Return the (X, Y) coordinate for the center point of the cell that contains the specified text.  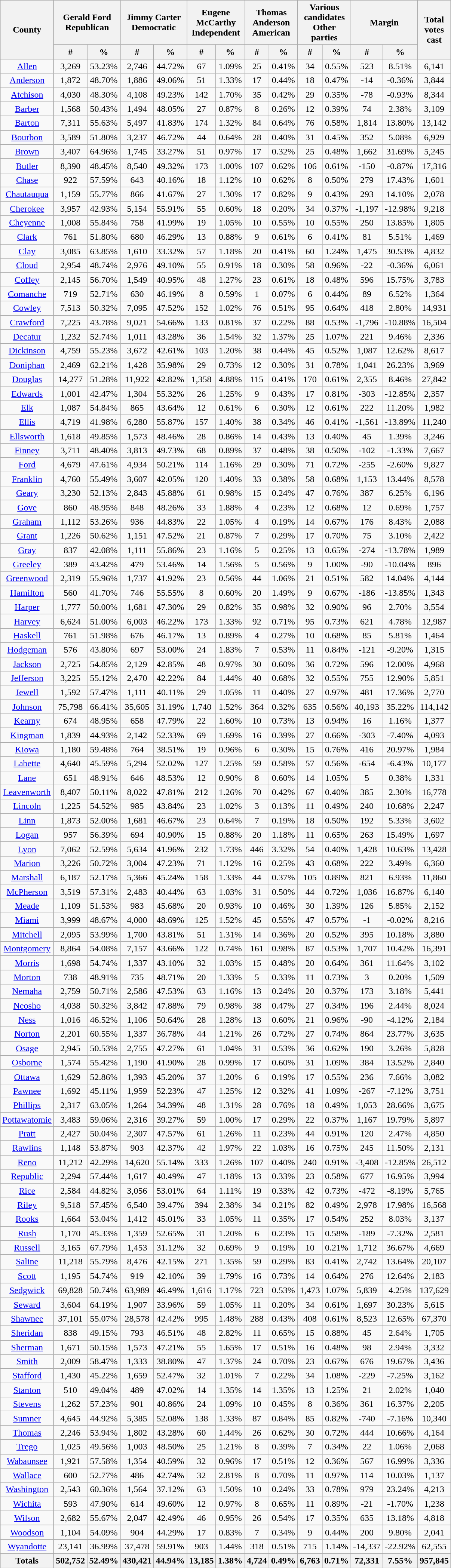
896 (435, 564)
1,886 (137, 80)
55.42% (104, 1062)
48.46% (171, 436)
23,141 (70, 1546)
5.08% (400, 137)
352 (366, 137)
-274 (366, 550)
55.12% (104, 678)
30.23% (400, 1304)
Washington (27, 1489)
3,969 (435, 365)
0.46% (283, 906)
10.42% (400, 949)
1.27% (230, 280)
Grant (27, 536)
1,959 (137, 1091)
1.60% (230, 721)
53.23% (104, 66)
6,763 (310, 1561)
Jimmy CarterDemocratic (154, 22)
Margin (384, 22)
8,390 (70, 166)
55.55% (171, 593)
57.58% (104, 1461)
48.67% (104, 920)
Wyandotte (27, 1546)
67,370 (435, 1319)
1.88% (230, 507)
250 (366, 223)
1.79% (230, 1276)
Johnson (27, 707)
232 (201, 849)
1,617 (137, 1176)
10,177 (435, 764)
Rooks (27, 1219)
14,277 (70, 379)
995 (201, 1319)
658 (137, 721)
Morris (27, 963)
43.66% (171, 949)
39 (201, 1276)
1,153 (366, 479)
41.90% (171, 1062)
1,659 (137, 1376)
56.39% (104, 835)
-22 (366, 266)
5,294 (137, 764)
40 (257, 678)
3.26% (400, 1048)
Edwards (27, 393)
55.91% (171, 208)
Lane (27, 778)
50.72% (104, 863)
1,109 (70, 906)
502,752 (70, 1561)
2,746 (137, 66)
53.26% (104, 522)
Hodgeman (27, 650)
35.22% (400, 707)
67.79% (104, 1248)
43.78% (104, 322)
12,987 (435, 621)
444 (366, 1433)
2,586 (137, 991)
48.45% (104, 166)
4,724 (257, 1561)
2,184 (435, 1020)
479 (137, 564)
Finney (27, 451)
68 (201, 451)
0.59% (230, 294)
1,053 (366, 1105)
3,085 (70, 251)
1,003 (137, 1447)
4,000 (137, 920)
13,428 (435, 849)
43.64% (171, 408)
865 (137, 408)
293 (366, 194)
1,705 (435, 1333)
3,165 (70, 1248)
59.06% (104, 1119)
1,333 (137, 1362)
-0.87% (400, 166)
40.49% (171, 1176)
Pottawatomie (27, 1119)
2,294 (70, 1176)
1,195 (70, 1276)
3,999 (70, 920)
46.29% (171, 237)
6,624 (70, 621)
-186 (366, 593)
694 (137, 835)
52.74% (104, 337)
44.82% (104, 1191)
Pratt (27, 1134)
152 (201, 308)
31.19% (171, 707)
11,922 (137, 379)
42.47% (104, 393)
-102 (366, 451)
114,142 (435, 707)
Rush (27, 1233)
Chautauqua (27, 194)
Thomas (27, 1433)
74 (366, 109)
-3,408 (366, 1162)
1,700 (137, 935)
1,839 (70, 735)
0.83% (230, 1532)
49.23% (171, 95)
23.24% (400, 1489)
-472 (366, 1191)
1,564 (137, 1489)
1,238 (435, 1504)
40.16% (171, 180)
2,009 (70, 1362)
2,543 (70, 1489)
47.57% (171, 1134)
10.66% (400, 1433)
45.22% (104, 1376)
10.18% (400, 935)
1,509 (435, 977)
Dickinson (27, 351)
2,183 (435, 1276)
11.50% (400, 1148)
1,740 (201, 707)
-7.25% (400, 1376)
1,629 (70, 1077)
27,842 (435, 379)
46.67% (171, 820)
957,845 (435, 1561)
Ottawa (27, 1077)
142 (201, 95)
55.07% (104, 1319)
2.81% (230, 1475)
Anderson (27, 80)
47.23% (171, 863)
486 (137, 1475)
59.91% (171, 1546)
46.52% (104, 1020)
57.59% (104, 180)
Allen (27, 66)
384 (366, 1062)
33.32% (171, 251)
4,164 (435, 1433)
Wilson (27, 1518)
48.53% (171, 778)
3,602 (435, 820)
1,180 (70, 749)
4,640 (70, 764)
13.80% (400, 123)
12.65% (400, 1319)
161 (257, 949)
63.85% (104, 251)
674 (70, 721)
1,745 (137, 151)
72,331 (366, 1561)
Elk (27, 408)
0.94% (337, 721)
174 (201, 123)
755 (366, 678)
Norton (27, 1034)
Eugene McCarthyIndependent (216, 22)
1,907 (137, 1304)
48.26% (171, 507)
Clay (27, 251)
62,555 (435, 1546)
170 (310, 379)
42.10% (171, 1276)
44.72% (171, 66)
Nemaha (27, 991)
-10.04% (400, 564)
1,549 (137, 280)
55.23% (104, 351)
40,193 (366, 707)
3,842 (137, 1006)
1,025 (70, 1447)
6,929 (435, 137)
985 (137, 806)
1.97% (230, 1148)
4,030 (70, 95)
40.86% (171, 1404)
245 (366, 1148)
Jewell (27, 693)
12.62% (400, 351)
1,264 (137, 1105)
919 (137, 1276)
746 (137, 593)
8,344 (435, 95)
2,246 (70, 1433)
2,131 (435, 1148)
418 (366, 308)
1.70% (230, 95)
651 (70, 778)
48.30% (104, 95)
Brown (27, 151)
41.96% (171, 849)
82 (310, 1205)
2,317 (70, 1105)
2,759 (70, 991)
1,494 (137, 109)
-14 (366, 80)
31.69% (400, 151)
17.98% (400, 1205)
6.52% (400, 294)
23.77% (400, 1034)
Stafford (27, 1376)
3,844 (435, 80)
Sedgwick (27, 1290)
43.84% (171, 806)
53.46% (171, 564)
3,751 (435, 1091)
1.30% (230, 194)
Gerald FordRepublican (87, 22)
3,519 (70, 892)
2,422 (435, 536)
45.11% (104, 1091)
1,040 (435, 1390)
50.64% (171, 1020)
Republic (27, 1176)
735 (137, 977)
13.44% (400, 479)
55.49% (104, 479)
3,162 (435, 1376)
0.13% (283, 806)
41 (310, 1091)
1,872 (70, 80)
4,679 (70, 465)
2,095 (70, 935)
957 (70, 835)
2,682 (70, 1518)
979 (366, 1489)
3.18% (400, 991)
51.28% (104, 379)
Cheyenne (27, 223)
14.04% (400, 579)
4.25% (400, 1290)
39.27% (171, 1119)
92 (257, 621)
54 (310, 849)
40.44% (171, 892)
-1,561 (366, 422)
49.04% (104, 1390)
Saline (27, 1262)
52.17% (104, 877)
2,725 (70, 664)
70 (257, 792)
37.12% (171, 1489)
-13.85% (400, 593)
983 (137, 906)
936 (137, 522)
40.59% (171, 1461)
3,994 (435, 1176)
Meade (27, 906)
-1,197 (366, 208)
Atchison (27, 95)
3,102 (435, 963)
1,377 (435, 721)
88 (310, 322)
57.44% (104, 1176)
Rawlins (27, 1148)
567 (366, 1461)
16,391 (435, 949)
Clark (27, 237)
1,359 (137, 1233)
8,540 (137, 166)
2,047 (137, 1518)
10.68% (400, 806)
Harper (27, 607)
1,698 (70, 963)
-1.70% (400, 1504)
43.42% (104, 564)
1.54% (230, 337)
Cowley (27, 308)
46.19% (171, 294)
600 (70, 1475)
157 (201, 422)
5.33% (400, 820)
2,355 (366, 379)
-7.16% (400, 1418)
7,062 (70, 849)
1,671 (70, 1347)
904 (137, 1532)
2,976 (137, 266)
4,759 (70, 351)
2,316 (137, 1119)
758 (137, 223)
57.31% (104, 892)
1,475 (366, 251)
3,004 (137, 863)
764 (137, 749)
2.30% (400, 792)
1,814 (366, 123)
Shawnee (27, 1319)
16.99% (400, 1461)
3,483 (70, 1119)
0.75% (337, 1148)
1.08% (337, 1376)
2.70% (400, 607)
42.61% (171, 351)
31.12% (171, 1248)
Comanche (27, 294)
1,106 (137, 1020)
Harvey (27, 621)
36.78% (171, 1034)
Ellsworth (27, 436)
221 (366, 337)
1.14% (337, 1546)
3,880 (435, 935)
387 (366, 493)
53.99% (104, 935)
115 (257, 379)
5,765 (435, 1191)
52.13% (104, 493)
8,024 (435, 1006)
54.09% (104, 1532)
1,036 (366, 892)
16.87% (400, 892)
Montgomery (27, 949)
-6.43% (400, 764)
Reno (27, 1162)
Riley (27, 1205)
42.08% (104, 550)
50.21% (171, 465)
1,159 (70, 194)
1.65% (230, 1347)
55.96% (104, 579)
42.22% (171, 678)
36.99% (104, 1546)
922 (70, 180)
Rice (27, 1191)
51.53% (104, 906)
41.83% (171, 123)
45.01% (171, 1219)
-9.20% (400, 650)
723 (257, 1290)
5,851 (435, 678)
0.99% (230, 1062)
13,142 (435, 123)
621 (366, 621)
9,218 (435, 208)
1,610 (137, 251)
12.64% (400, 1276)
54.85% (104, 664)
1,011 (137, 337)
62.21% (104, 365)
-1.33% (400, 451)
3,436 (435, 1362)
6,061 (435, 266)
-12.98% (400, 208)
Logan (27, 835)
46.22% (171, 621)
1,757 (435, 507)
2,755 (137, 1048)
5,839 (366, 1290)
16.37% (400, 1404)
1,393 (137, 1077)
408 (310, 1319)
42.29% (104, 1162)
55.84% (104, 223)
3,109 (435, 109)
Wichita (27, 1504)
49.56% (104, 1447)
13,185 (201, 1561)
41.92% (171, 579)
-189 (366, 1233)
1,016 (70, 1020)
8,216 (435, 920)
2,145 (70, 280)
4.88% (230, 379)
1,574 (70, 1062)
64.96% (104, 151)
0.26% (283, 109)
-7.12% (400, 1091)
176 (366, 522)
54.66% (171, 322)
271 (201, 1262)
50.74% (104, 1290)
56.70% (104, 280)
96 (366, 607)
1,805 (435, 223)
-740 (366, 1418)
47.30% (171, 607)
133 (201, 322)
7,095 (137, 308)
481 (366, 693)
45.88% (171, 493)
-21 (366, 1504)
2.82% (230, 1333)
20,107 (435, 1262)
614 (137, 1504)
5,497 (137, 123)
3,635 (435, 1034)
1,662 (366, 151)
7,667 (435, 451)
Ness (27, 1020)
489 (137, 1390)
60.36% (104, 1489)
45.59% (104, 764)
1,921 (70, 1461)
Mitchell (27, 935)
49.73% (171, 451)
1,304 (137, 393)
2,201 (70, 1034)
59.48% (104, 749)
1,618 (70, 436)
394 (201, 1205)
279 (366, 180)
1.69% (230, 735)
9.80% (400, 1532)
1,777 (70, 607)
Hamilton (27, 593)
1.04% (230, 1048)
1,982 (435, 408)
-0.93% (400, 95)
55.77% (104, 194)
1,354 (137, 1461)
582 (366, 579)
49.85% (104, 436)
36.67% (400, 1248)
3.49% (400, 863)
11,212 (70, 1162)
697 (137, 650)
50.15% (104, 1347)
Osborne (27, 1062)
16.95% (400, 1176)
54.52% (104, 806)
4,818 (435, 1518)
7.66% (400, 1077)
Wabaunsee (27, 1461)
560 (70, 593)
Stanton (27, 1390)
837 (70, 550)
5.85% (400, 906)
Gove (27, 507)
6,196 (435, 493)
4,108 (137, 95)
Marshall (27, 877)
2,205 (435, 1404)
15.75% (400, 280)
364 (257, 707)
Leavenworth (27, 792)
-10.88% (400, 322)
5,366 (137, 877)
2.02% (400, 1390)
1,225 (70, 806)
Decatur (27, 337)
3,711 (70, 451)
13.64% (400, 1262)
263 (366, 835)
42.85% (171, 664)
6.25% (400, 493)
1,331 (435, 778)
64.19% (104, 1304)
6,280 (137, 422)
2,142 (137, 735)
1,453 (137, 1248)
4,760 (70, 479)
1,592 (70, 693)
137,629 (435, 1290)
11,218 (70, 1262)
-7.40% (400, 735)
Chase (27, 180)
49.06% (171, 80)
125 (201, 920)
Linn (27, 820)
4,850 (435, 1134)
Sheridan (27, 1333)
40.11% (171, 693)
212 (201, 792)
3,783 (435, 280)
57.45% (104, 1205)
26,512 (435, 1162)
47.79% (171, 721)
Greeley (27, 564)
5,441 (435, 991)
Thomas AndersonAmerican (271, 22)
42.74% (171, 1475)
276 (366, 1276)
43.80% (104, 650)
1,473 (310, 1290)
46.49% (171, 1290)
64 (201, 1191)
5,245 (435, 151)
3,137 (435, 1219)
2,770 (435, 693)
-8.19% (400, 1191)
3,332 (435, 1347)
48.50% (171, 1447)
16,504 (435, 322)
3,675 (435, 1105)
2,954 (70, 266)
1,984 (435, 749)
1,737 (137, 579)
1.24% (337, 251)
7,225 (70, 322)
5,615 (435, 1304)
1.11% (230, 1191)
719 (70, 294)
33.96% (171, 1304)
52.08% (171, 1418)
6,540 (137, 1205)
47.88% (171, 1006)
52.33% (171, 735)
69,828 (70, 1290)
44.29% (171, 1532)
Jefferson (27, 678)
2.94% (400, 1347)
8,022 (137, 792)
47.81% (171, 792)
1,262 (70, 1404)
5,634 (137, 849)
34.39% (171, 1105)
Totals (27, 1561)
Lyon (27, 849)
50.04% (104, 1134)
16,778 (435, 792)
2,068 (435, 1447)
50.71% (104, 991)
1,170 (70, 1233)
Greenwood (27, 579)
50.00% (104, 607)
2,357 (435, 393)
3,957 (70, 208)
523 (366, 66)
Kingman (27, 735)
County (27, 30)
37,101 (70, 1319)
3,589 (70, 137)
Franklin (27, 479)
Graham (27, 522)
8,476 (137, 1262)
14,620 (137, 1162)
1,802 (137, 1433)
14,931 (435, 308)
1.73% (230, 849)
Russell (27, 1248)
8.51% (400, 66)
5,385 (137, 1418)
-0.02% (400, 920)
58.47% (104, 1362)
60.55% (104, 1034)
446 (257, 849)
1,343 (435, 593)
Scott (27, 1276)
50.62% (104, 536)
2,088 (435, 522)
8,523 (366, 1319)
-267 (366, 1091)
838 (70, 1333)
-13.89% (400, 422)
901 (137, 1404)
9,518 (70, 1205)
50.11% (104, 792)
2.47% (400, 1134)
2,152 (435, 906)
Woodson (27, 1532)
7.55% (400, 1561)
1,226 (70, 536)
1,568 (70, 109)
0.86% (230, 436)
42.93% (104, 208)
4,645 (70, 1418)
75,798 (70, 707)
28.66% (400, 1105)
Trego (27, 1447)
35.98% (171, 365)
677 (366, 1176)
389 (70, 564)
680 (137, 237)
55.63% (104, 123)
106 (310, 166)
1.32% (230, 123)
3,407 (70, 151)
13.18% (400, 1518)
49.32% (171, 166)
1,315 (435, 650)
6,140 (435, 892)
47.02% (171, 1390)
510 (70, 1390)
Cherokee (27, 208)
0.66% (337, 735)
Pawnee (27, 1091)
45.68% (171, 906)
2,742 (366, 1262)
54.84% (104, 408)
39.47% (171, 1205)
57.23% (104, 1404)
1.50% (230, 1489)
57.47% (104, 693)
14.10% (400, 194)
66.41% (104, 707)
860 (70, 507)
576 (70, 650)
52.59% (104, 849)
1,664 (70, 1219)
-2.60% (400, 465)
17.36% (400, 693)
158 (201, 877)
1.01% (230, 1376)
126 (366, 906)
13.85% (400, 223)
Stevens (27, 1404)
7,157 (137, 949)
3,336 (435, 1461)
42.05% (171, 479)
52.86% (104, 1077)
75 (366, 536)
2.64% (400, 1333)
395 (366, 935)
Barton (27, 123)
Wallace (27, 1475)
10.63% (400, 849)
1,712 (366, 1248)
1,430 (70, 1376)
848 (137, 507)
-1 (366, 920)
738 (70, 977)
122 (201, 949)
4,719 (70, 422)
Barber (27, 109)
Butler (27, 166)
6,187 (70, 877)
41.98% (104, 422)
Doniphan (27, 365)
49.15% (104, 1333)
6,360 (435, 863)
3,269 (70, 66)
8,407 (70, 792)
138 (201, 1418)
-7.32% (400, 1233)
Jackson (27, 664)
3,813 (137, 451)
55.79% (104, 1262)
41.99% (171, 223)
4,832 (435, 251)
11,240 (435, 422)
42.49% (171, 1518)
-14,337 (366, 1546)
48.05% (171, 109)
48.70% (104, 80)
52.77% (104, 1475)
-1,796 (366, 322)
2.44% (400, 1006)
7,311 (70, 123)
793 (137, 1333)
1,001 (70, 393)
50.53% (104, 1048)
30.53% (400, 251)
1,601 (435, 180)
53.87% (104, 1148)
38.80% (171, 1362)
2,041 (435, 1532)
3,230 (70, 493)
89 (366, 294)
-4.12% (400, 1020)
3,225 (70, 678)
1,008 (70, 223)
63,989 (137, 1290)
190 (366, 1048)
53.94% (104, 1433)
46.51% (171, 1333)
63.05% (104, 1105)
55.14% (171, 1162)
866 (137, 194)
385 (366, 792)
40.90% (171, 835)
38.51% (171, 749)
593 (70, 1504)
2,469 (70, 365)
0.07% (283, 294)
48.69% (171, 920)
1.48% (230, 1319)
2,129 (137, 664)
1.83% (230, 650)
630 (137, 294)
2,843 (137, 493)
47.90% (104, 1504)
9.46% (400, 337)
3,056 (137, 1191)
Geary (27, 493)
0.93% (230, 906)
2,840 (435, 1062)
Gray (27, 550)
5,154 (137, 208)
55.87% (171, 422)
44.92% (104, 1418)
4,093 (435, 735)
288 (257, 1319)
Douglas (27, 379)
643 (137, 180)
2,078 (435, 194)
-22.92% (400, 1546)
1.28% (230, 1020)
196 (366, 1006)
8.43% (400, 522)
12.90% (400, 678)
1.17% (230, 1290)
55.32% (171, 393)
-13.78% (400, 550)
Sherman (27, 1347)
9,827 (435, 465)
45.33% (104, 1233)
2,945 (70, 1048)
98 (366, 1347)
646 (137, 778)
8,617 (435, 351)
2,978 (366, 1205)
Marion (27, 863)
10,340 (435, 1418)
6.93% (400, 877)
47.53% (171, 991)
1.38% (230, 1561)
41.70% (104, 593)
47.21% (171, 1347)
333 (201, 1162)
42.42% (171, 1319)
81 (366, 237)
20.97% (400, 749)
-150 (366, 166)
Kearny (27, 721)
11,860 (435, 877)
6,141 (435, 66)
1,464 (435, 635)
Kiowa (27, 749)
8.03% (400, 1219)
50.43% (104, 109)
8,864 (70, 949)
69 (201, 735)
43.81% (171, 935)
54.08% (104, 949)
236 (366, 1077)
55.86% (171, 550)
2,470 (137, 678)
-78 (366, 95)
McPherson (27, 892)
15.49% (400, 835)
3,246 (435, 436)
5.51% (400, 237)
46.72% (171, 137)
4.78% (400, 621)
53.01% (171, 1191)
4,144 (435, 579)
83 (310, 1262)
52.47% (171, 1376)
1,104 (70, 1532)
430,421 (137, 1561)
252 (366, 1219)
Haskell (27, 635)
52.02% (171, 764)
-229 (366, 1376)
Miami (27, 920)
55.67% (104, 1518)
1,469 (435, 237)
10.03% (400, 1475)
40.95% (171, 280)
26.23% (400, 365)
1,151 (137, 536)
3,237 (137, 137)
1,358 (201, 379)
1 (257, 294)
5,897 (435, 1119)
41.67% (171, 194)
Phillips (27, 1105)
52.00% (104, 820)
79 (201, 1006)
Labette (27, 764)
42.82% (171, 379)
0.95% (230, 1518)
48.74% (104, 266)
2,584 (70, 1191)
Neosho (27, 1006)
1,232 (70, 337)
Seward (27, 1304)
127 (201, 764)
715 (310, 1546)
3.32% (283, 849)
4,213 (435, 1489)
4,968 (435, 664)
2,581 (435, 1233)
1,112 (70, 522)
1,364 (435, 294)
-654 (366, 764)
44.94% (171, 1561)
37,478 (137, 1546)
28,578 (137, 1319)
48.40% (104, 451)
3,226 (70, 863)
-121 (366, 650)
51.98% (104, 635)
11.20% (400, 408)
13.52% (400, 1062)
45.20% (171, 1077)
-255 (366, 465)
416 (366, 749)
1,041 (366, 365)
47.27% (171, 1048)
42.37% (171, 1148)
49.60% (171, 1504)
318 (257, 1546)
4,038 (70, 1006)
821 (366, 877)
0.27% (283, 635)
3,607 (137, 479)
7,513 (70, 308)
3,672 (137, 351)
Smith (27, 1362)
Ford (27, 465)
105 (310, 877)
103 (201, 351)
52.71% (104, 294)
16,568 (435, 1205)
2.80% (400, 308)
1.56% (230, 564)
52.49% (104, 1561)
Lincoln (27, 806)
33.27% (171, 151)
43 (310, 863)
0.57% (337, 920)
3,604 (70, 1304)
1,873 (70, 820)
35,605 (137, 707)
1,707 (366, 949)
1,412 (137, 1219)
Crawford (27, 322)
46.17% (171, 635)
Coffey (27, 280)
Total votes cast (435, 30)
5,828 (435, 1048)
Osage (27, 1048)
864 (366, 1034)
Various candidatesOther parties (324, 22)
48.71% (171, 977)
17,316 (435, 166)
43.10% (171, 963)
2,483 (137, 892)
Ellis (27, 422)
200 (366, 1532)
1.49% (283, 593)
2,247 (435, 806)
2,336 (435, 337)
44.83% (171, 522)
11.64% (400, 963)
Cloud (27, 266)
53.04% (104, 1219)
1,692 (70, 1091)
9,021 (137, 322)
42.15% (171, 1262)
Bourbon (27, 137)
8.46% (400, 379)
1,167 (366, 1119)
3,082 (435, 1077)
2,319 (70, 579)
6,003 (137, 621)
1,989 (435, 550)
19.79% (400, 1119)
3.10% (400, 536)
49.10% (171, 266)
17.43% (400, 180)
45.24% (171, 877)
12.00% (400, 664)
4,669 (435, 1248)
8,578 (435, 479)
2,427 (70, 1134)
2,307 (137, 1134)
44.93% (104, 735)
52.65% (171, 1233)
1,137 (435, 1475)
51.00% (104, 621)
1,190 (137, 1062)
47.61% (104, 465)
1,148 (70, 1148)
3,554 (435, 607)
192 (366, 820)
53.00% (171, 650)
1,616 (201, 1290)
19.67% (400, 1362)
52.23% (171, 1091)
Morton (27, 977)
Sumner (27, 1418)
5.81% (400, 635)
4,934 (137, 465)
